Extract the [x, y] coordinate from the center of the cell holding the provided text.  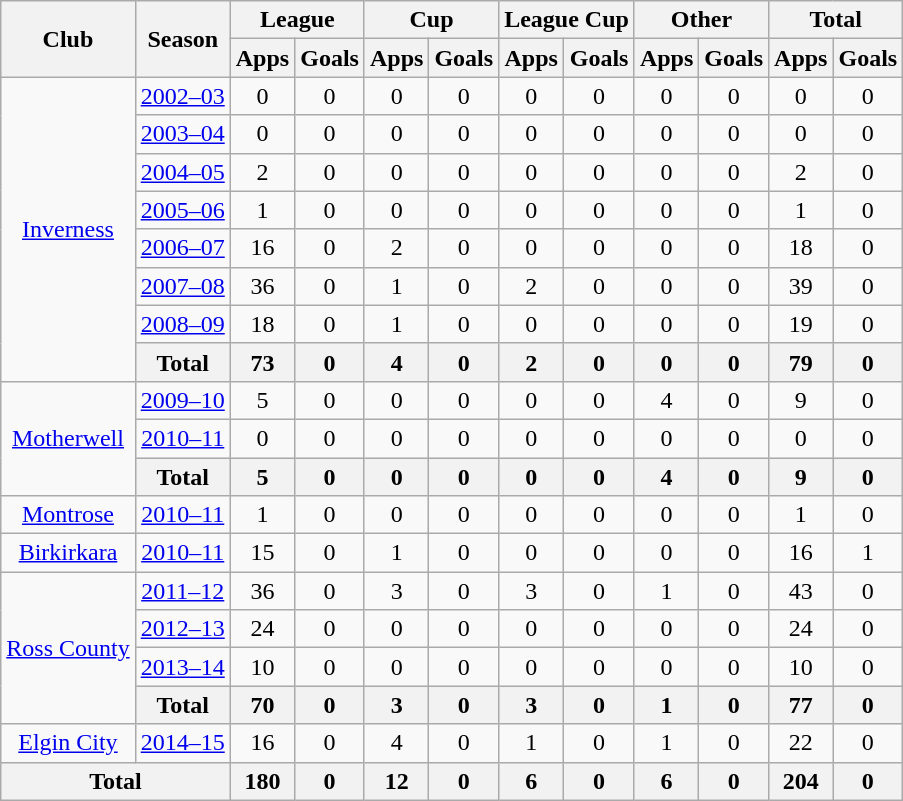
Birkirkara [68, 553]
Inverness [68, 229]
43 [801, 591]
2005–06 [182, 210]
2002–03 [182, 96]
12 [396, 781]
Elgin City [68, 743]
Ross County [68, 648]
Cup [431, 20]
Montrose [68, 515]
Season [182, 39]
2004–05 [182, 172]
73 [262, 362]
19 [801, 324]
2008–09 [182, 324]
2012–13 [182, 629]
2014–15 [182, 743]
2006–07 [182, 248]
79 [801, 362]
2007–08 [182, 286]
70 [262, 705]
2011–12 [182, 591]
22 [801, 743]
77 [801, 705]
Other [701, 20]
Club [68, 39]
180 [262, 781]
Motherwell [68, 438]
39 [801, 286]
204 [801, 781]
15 [262, 553]
2013–14 [182, 667]
League [297, 20]
2003–04 [182, 134]
2009–10 [182, 400]
League Cup [567, 20]
